For the text-containing cell, return its midpoint in [x, y] coordinate format. 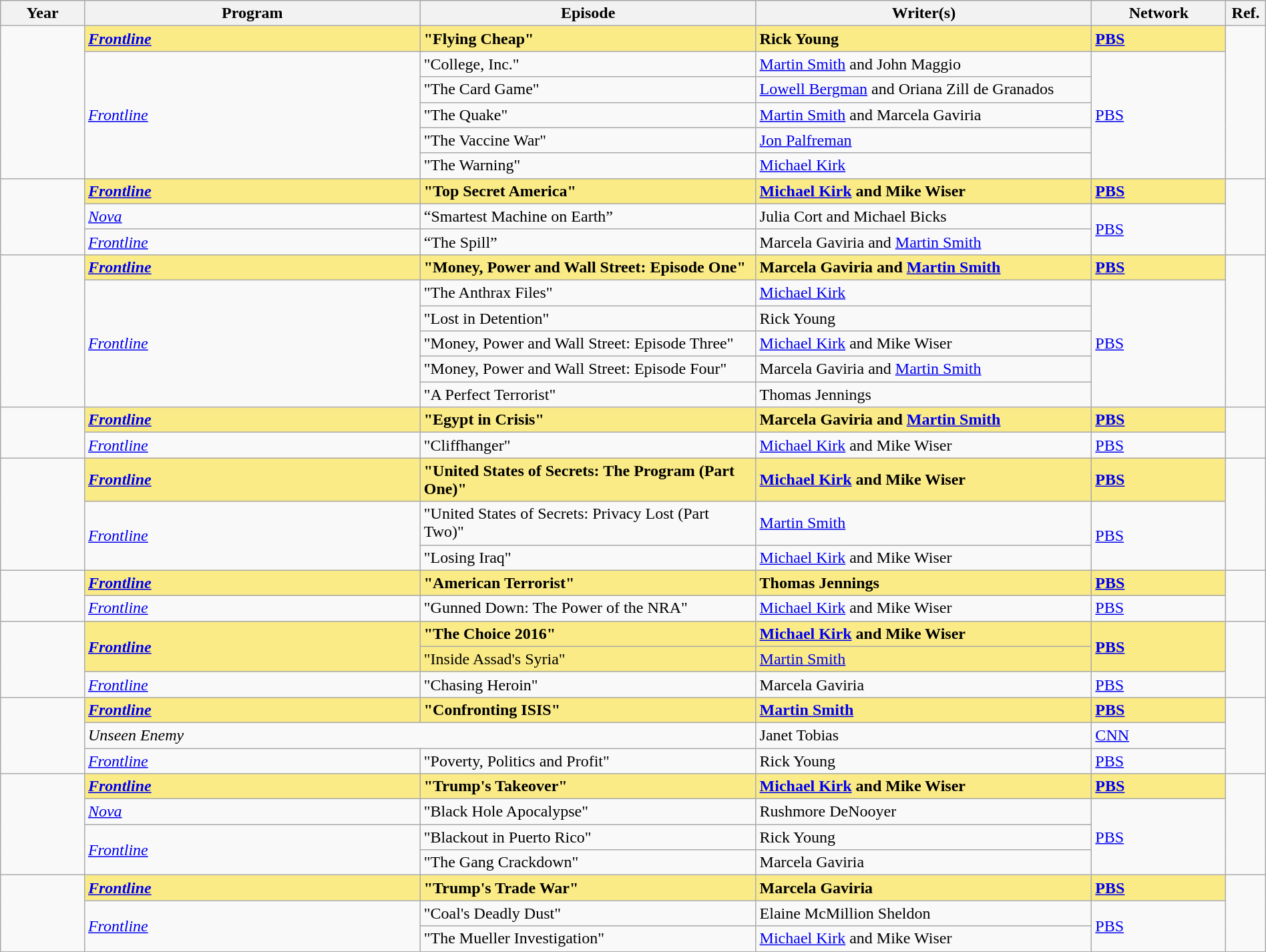
"Gunned Down: The Power of the NRA" [588, 608]
"Trump's Trade War" [588, 888]
"Black Hole Apocalypse" [588, 812]
"The Mueller Investigation" [588, 939]
Year [43, 13]
"Confronting ISIS" [588, 710]
"Flying Cheap" [588, 39]
"The Gang Crackdown" [588, 863]
Jon Palfreman [924, 140]
"College, Inc." [588, 64]
CNN [1159, 735]
Ref. [1246, 13]
Unseen Enemy [420, 735]
Julia Cort and Michael Bicks [924, 216]
"Top Secret America" [588, 191]
“Smartest Machine on Earth” [588, 216]
"Money, Power and Wall Street: Episode Three" [588, 344]
"Cliffhanger" [588, 445]
"Inside Assad's Syria" [588, 659]
Episode [588, 13]
"The Choice 2016" [588, 634]
Writer(s) [924, 13]
"Trump's Takeover" [588, 786]
"Egypt in Crisis" [588, 420]
Network [1159, 13]
"Poverty, Politics and Profit" [588, 760]
"United States of Secrets: Privacy Lost (Part Two)" [588, 523]
“The Spill” [588, 242]
"Money, Power and Wall Street: Episode One" [588, 267]
Elaine McMillion Sheldon [924, 913]
"Blackout in Puerto Rico" [588, 837]
"The Quake" [588, 115]
"Losing Iraq" [588, 557]
"A Perfect Terrorist" [588, 395]
Martin Smith and John Maggio [924, 64]
Program [252, 13]
Lowell Bergman and Oriana Zill de Granados [924, 89]
Rushmore DeNooyer [924, 812]
"Coal's Deadly Dust" [588, 913]
"Chasing Heroin" [588, 684]
"American Terrorist" [588, 583]
"The Warning" [588, 166]
"United States of Secrets: The Program (Part One)" [588, 479]
"Lost in Detention" [588, 318]
"The Card Game" [588, 89]
"Money, Power and Wall Street: Episode Four" [588, 369]
Martin Smith and Marcela Gaviria [924, 115]
Janet Tobias [924, 735]
"The Vaccine War" [588, 140]
"The Anthrax Files" [588, 292]
